Provide the [x, y] coordinate of the cell's center where the given text is located.  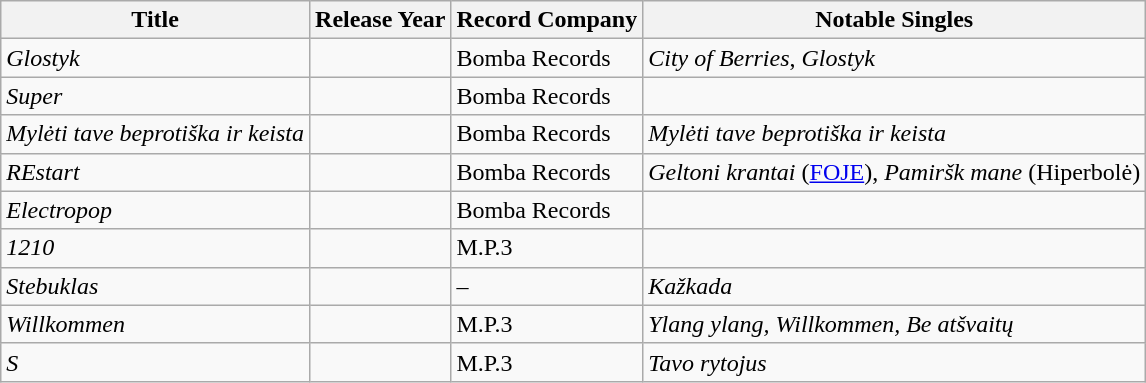
Geltoni krantai (FOJE), Pamiršk mane (Hiperbolė) [894, 172]
S [156, 362]
Title [156, 20]
Super [156, 96]
– [547, 286]
Release Year [380, 20]
REstart [156, 172]
Electropop [156, 210]
1210 [156, 248]
Ylang ylang, Willkommen, Be atšvaitų [894, 324]
Record Company [547, 20]
Notable Singles [894, 20]
Tavo rytojus [894, 362]
Stebuklas [156, 286]
Willkommen [156, 324]
Glostyk [156, 58]
City of Berries, Glostyk [894, 58]
Kažkada [894, 286]
